Provide the (X, Y) coordinate of the cell's center where the given text is located.  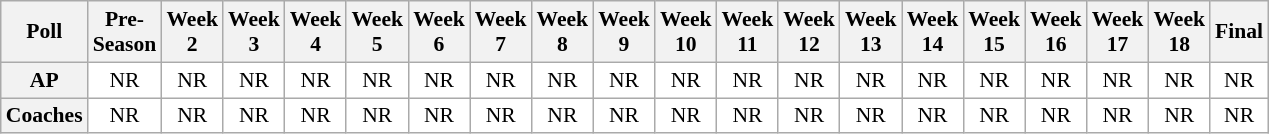
Week16 (1056, 32)
Week9 (624, 32)
Week5 (377, 32)
Week15 (994, 32)
Week3 (254, 32)
Week17 (1118, 32)
Week14 (933, 32)
Week10 (686, 32)
Poll (44, 32)
Week8 (562, 32)
Pre-Season (125, 32)
Week11 (748, 32)
AP (44, 80)
Week2 (192, 32)
Week18 (1179, 32)
Week7 (501, 32)
Week12 (809, 32)
Coaches (44, 116)
Final (1239, 32)
Week13 (871, 32)
Week6 (439, 32)
Week4 (316, 32)
